Provide the (x, y) coordinate of the cell's center where the given text is located.  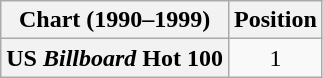
1 (276, 58)
Chart (1990–1999) (115, 20)
US Billboard Hot 100 (115, 58)
Position (276, 20)
